Scan for the cell matching the given text and deliver its [X, Y] coordinate at center. 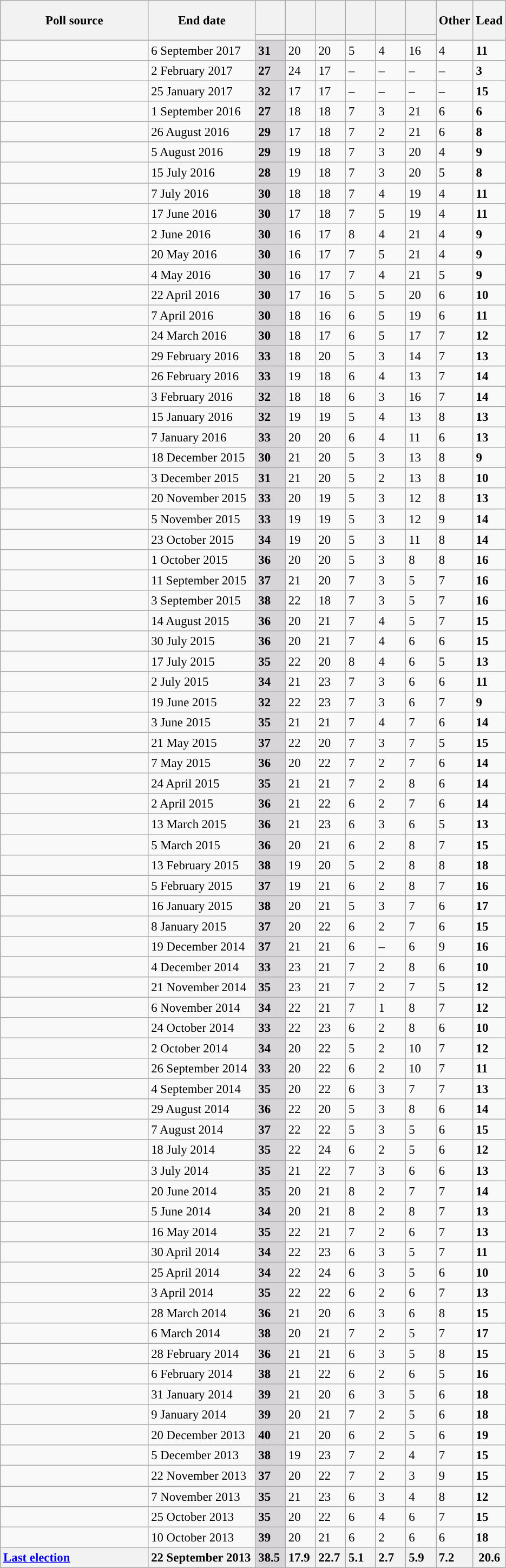
7 July 2016 [202, 193]
16 January 2015 [202, 906]
38.5 [271, 1557]
2 October 2014 [202, 1049]
7.2 [455, 1557]
7 August 2014 [202, 1130]
15 July 2016 [202, 173]
Poll source [75, 21]
10 October 2013 [202, 1537]
25 October 2013 [202, 1517]
19 December 2014 [202, 947]
14 August 2015 [202, 621]
1 [391, 1007]
21 November 2014 [202, 987]
23 October 2015 [202, 539]
3 December 2015 [202, 478]
40 [271, 1435]
17.9 [301, 1557]
30 July 2015 [202, 641]
4 May 2016 [202, 275]
15 January 2016 [202, 417]
6 September 2017 [202, 51]
2 February 2017 [202, 71]
6 February 2014 [202, 1374]
5 June 2014 [202, 1211]
17 July 2015 [202, 661]
28 March 2014 [202, 1313]
25 January 2017 [202, 92]
3 February 2016 [202, 397]
25 April 2014 [202, 1272]
2 April 2015 [202, 804]
4 December 2014 [202, 967]
18 July 2014 [202, 1150]
22 November 2013 [202, 1476]
5 November 2015 [202, 519]
13 February 2015 [202, 865]
3 June 2015 [202, 723]
11 September 2015 [202, 580]
19 June 2015 [202, 702]
3 April 2014 [202, 1293]
16 May 2014 [202, 1232]
1 September 2016 [202, 112]
7 January 2016 [202, 438]
28 February 2014 [202, 1354]
Last election [75, 1557]
20 June 2014 [202, 1191]
8 January 2015 [202, 926]
20.6 [489, 1557]
26 August 2016 [202, 132]
5.1 [361, 1557]
Other [455, 21]
2 June 2016 [202, 234]
20 May 2016 [202, 254]
End date [202, 21]
26 February 2016 [202, 376]
5 February 2015 [202, 886]
26 September 2014 [202, 1069]
7 May 2015 [202, 763]
Lead [489, 21]
22.7 [331, 1557]
17 June 2016 [202, 213]
24 March 2016 [202, 336]
5 March 2015 [202, 845]
13 March 2015 [202, 824]
30 April 2014 [202, 1252]
5 August 2016 [202, 152]
5 December 2013 [202, 1455]
3 July 2014 [202, 1170]
22 April 2016 [202, 295]
24 October 2014 [202, 1028]
2 July 2015 [202, 682]
3 September 2015 [202, 601]
24 April 2015 [202, 784]
22 September 2013 [202, 1557]
20 December 2013 [202, 1435]
1 October 2015 [202, 559]
7 November 2013 [202, 1497]
7 April 2016 [202, 315]
20 November 2015 [202, 499]
4 September 2014 [202, 1089]
29 August 2014 [202, 1109]
2.7 [391, 1557]
21 May 2015 [202, 743]
31 January 2014 [202, 1395]
6 November 2014 [202, 1007]
18 December 2015 [202, 458]
9 January 2014 [202, 1415]
5.9 [421, 1557]
29 February 2016 [202, 356]
28 [271, 173]
6 March 2014 [202, 1333]
